Detect which cell encompasses the target text, then output its (x, y) center coordinate. 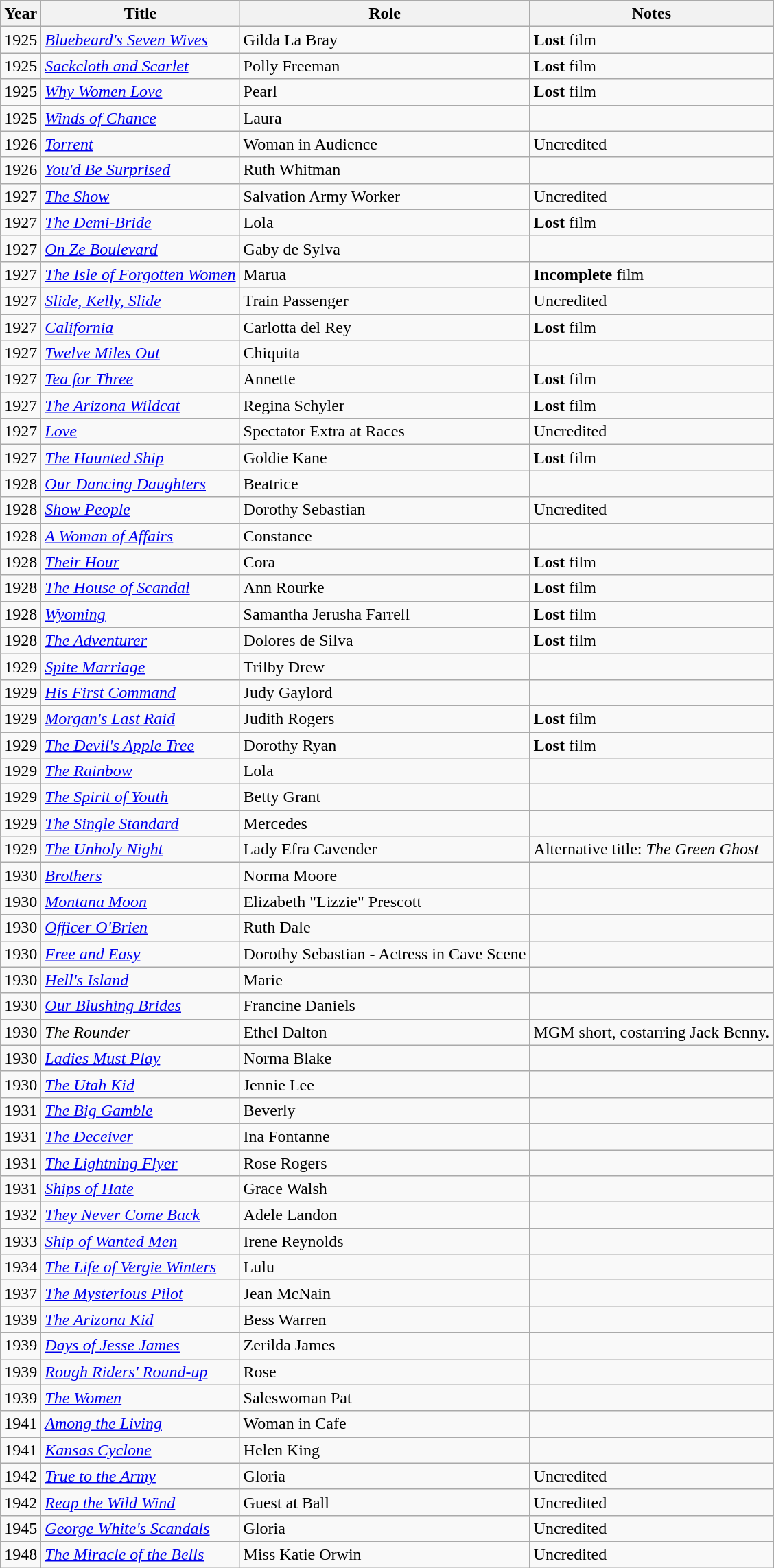
Grace Walsh (384, 1189)
California (140, 327)
Zerilda James (384, 1346)
Woman in Audience (384, 144)
Gaby de Sylva (384, 248)
The Utah Kid (140, 1084)
Marua (384, 274)
Marie (384, 980)
Sackcloth and Scarlet (140, 66)
Saleswoman Pat (384, 1398)
Ina Fontanne (384, 1136)
Adele Landon (384, 1215)
Norma Blake (384, 1058)
Title (140, 14)
Slide, Kelly, Slide (140, 301)
The Deceiver (140, 1136)
Winds of Chance (140, 118)
Among the Living (140, 1424)
Torrent (140, 144)
Rough Riders' Round-up (140, 1372)
Helen King (384, 1450)
1945 (21, 1528)
True to the Army (140, 1476)
Dorothy Ryan (384, 745)
1934 (21, 1267)
Carlotta del Rey (384, 327)
Show People (140, 510)
You'd Be Surprised (140, 170)
The Rounder (140, 1032)
Chiquita (384, 353)
Betty Grant (384, 797)
Ship of Wanted Men (140, 1241)
Francine Daniels (384, 1006)
Alternative title: The Green Ghost (652, 850)
Bess Warren (384, 1320)
Jean McNain (384, 1294)
Role (384, 14)
Spite Marriage (140, 666)
Pearl (384, 92)
Norma Moore (384, 876)
George White's Scandals (140, 1528)
Twelve Miles Out (140, 353)
A Woman of Affairs (140, 536)
On Ze Boulevard (140, 248)
Our Dancing Daughters (140, 484)
Ann Rourke (384, 588)
Ladies Must Play (140, 1058)
Trilby Drew (384, 666)
The Adventurer (140, 640)
The Arizona Kid (140, 1320)
Irene Reynolds (384, 1241)
Wyoming (140, 614)
The Devil's Apple Tree (140, 745)
The Isle of Forgotten Women (140, 274)
Miss Katie Orwin (384, 1554)
Free and Easy (140, 954)
Constance (384, 536)
1932 (21, 1215)
Notes (652, 14)
Reap the Wild Wind (140, 1502)
Rose Rogers (384, 1163)
The Demi-Bride (140, 222)
Mercedes (384, 823)
Bluebeard's Seven Wives (140, 40)
They Never Come Back (140, 1215)
Ethel Dalton (384, 1032)
Woman in Cafe (384, 1424)
Beverly (384, 1110)
The Unholy Night (140, 850)
Dorothy Sebastian - Actress in Cave Scene (384, 954)
Regina Schyler (384, 406)
Jennie Lee (384, 1084)
The Big Gamble (140, 1110)
His First Command (140, 692)
The Women (140, 1398)
Spectator Extra at Races (384, 432)
The Haunted Ship (140, 458)
Rose (384, 1372)
Polly Freeman (384, 66)
Ships of Hate (140, 1189)
Lulu (384, 1267)
1933 (21, 1241)
Elizabeth "Lizzie" Prescott (384, 902)
The House of Scandal (140, 588)
Samantha Jerusha Farrell (384, 614)
The Single Standard (140, 823)
1948 (21, 1554)
Cora (384, 562)
Officer O'Brien (140, 928)
Dolores de Silva (384, 640)
Judith Rogers (384, 718)
Year (21, 14)
Dorothy Sebastian (384, 510)
The Spirit of Youth (140, 797)
Annette (384, 379)
Laura (384, 118)
Ruth Whitman (384, 170)
Incomplete film (652, 274)
The Show (140, 196)
Kansas Cyclone (140, 1450)
The Miracle of the Bells (140, 1554)
The Mysterious Pilot (140, 1294)
The Life of Vergie Winters (140, 1267)
Train Passenger (384, 301)
Salvation Army Worker (384, 196)
Hell's Island (140, 980)
Love (140, 432)
Lady Efra Cavender (384, 850)
Guest at Ball (384, 1502)
Gilda La Bray (384, 40)
Ruth Dale (384, 928)
Beatrice (384, 484)
Why Women Love (140, 92)
Tea for Three (140, 379)
Days of Jesse James (140, 1346)
Judy Gaylord (384, 692)
Our Blushing Brides (140, 1006)
Morgan's Last Raid (140, 718)
Goldie Kane (384, 458)
The Arizona Wildcat (140, 406)
Brothers (140, 876)
1937 (21, 1294)
Montana Moon (140, 902)
MGM short, costarring Jack Benny. (652, 1032)
The Lightning Flyer (140, 1163)
The Rainbow (140, 771)
Their Hour (140, 562)
